Locate the cell with the specified text and output its [x, y] center coordinate. 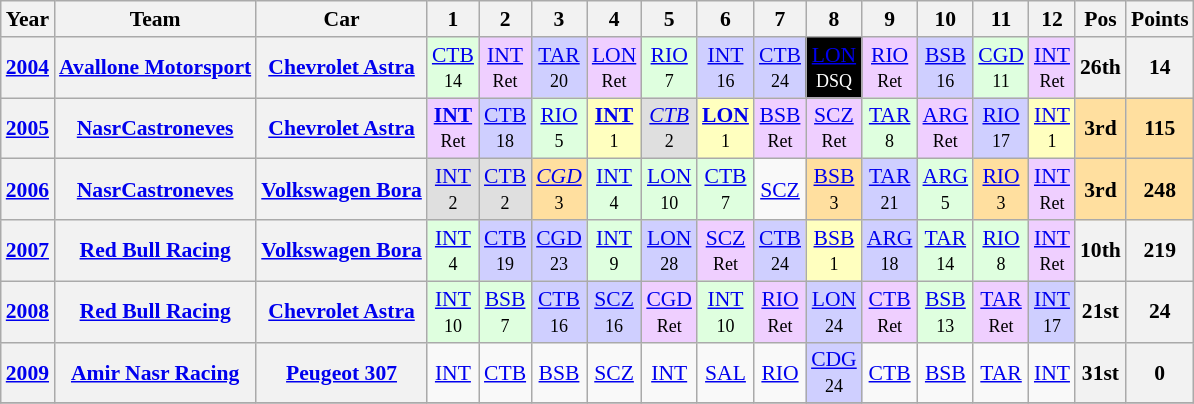
RIO3 [1001, 190]
CGD11 [1001, 68]
11 [1001, 19]
TAR20 [559, 68]
Team [155, 19]
7 [780, 19]
219 [1160, 250]
SAL [726, 372]
BSB1 [834, 250]
2004 [28, 68]
21st [1100, 312]
LONRet [614, 68]
CTB16 [559, 312]
CTB14 [453, 68]
LON28 [669, 250]
TARRet [1001, 312]
2006 [28, 190]
CTBRet [890, 312]
24 [1160, 312]
8 [834, 19]
10 [945, 19]
BSB7 [505, 312]
ARGRet [945, 128]
RIO7 [669, 68]
Avallone Motorsport [155, 68]
CDG24 [834, 372]
RIO5 [559, 128]
Pos [1100, 19]
TAR14 [945, 250]
2009 [28, 372]
2008 [28, 312]
Year [28, 19]
TAR21 [890, 190]
INT16 [726, 68]
2007 [28, 250]
TAR [1001, 372]
TAR8 [890, 128]
CTB18 [505, 128]
3 [559, 19]
LONDSQ [834, 68]
CGD23 [559, 250]
0 [1160, 372]
CTB19 [505, 250]
6 [726, 19]
2005 [28, 128]
CGD3 [559, 190]
Amir Nasr Racing [155, 372]
2 [505, 19]
RIO17 [1001, 128]
BSB13 [945, 312]
BSBRet [780, 128]
115 [1160, 128]
Car [342, 19]
INT2 [453, 190]
4 [614, 19]
Points [1160, 19]
INT17 [1052, 312]
14 [1160, 68]
CGDRet [669, 312]
248 [1160, 190]
26th [1100, 68]
RIO [780, 372]
5 [669, 19]
ARG5 [945, 190]
31st [1100, 372]
1 [453, 19]
LON1 [726, 128]
BSB16 [945, 68]
9 [890, 19]
SCZ16 [614, 312]
ARG18 [890, 250]
10th [1100, 250]
BSB3 [834, 190]
CTB7 [726, 190]
Peugeot 307 [342, 372]
LON10 [669, 190]
12 [1052, 19]
LON24 [834, 312]
INT9 [614, 250]
RIO8 [1001, 250]
